Capture the cell that displays the provided text and extract its [x, y] central coordinate. 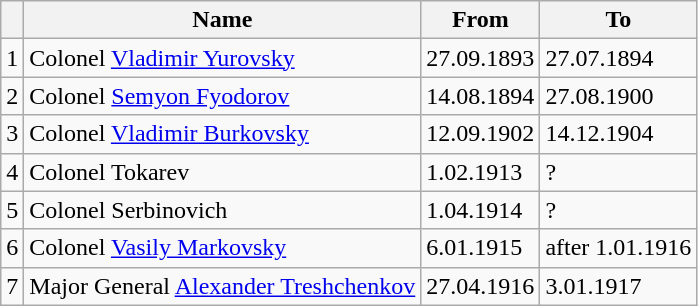
4 [12, 172]
To [618, 20]
6.01.1915 [480, 248]
1.02.1913 [480, 172]
Major General Alexander Treshchenkov [222, 286]
Colonel Semyon Fyodorov [222, 96]
6 [12, 248]
Colonel Vasily Markovsky [222, 248]
27.07.1894 [618, 58]
Colonel Tokarev [222, 172]
27.09.1893 [480, 58]
14.12.1904 [618, 134]
1.04.1914 [480, 210]
Colonel Vladimir Burkovsky [222, 134]
12.09.1902 [480, 134]
14.08.1894 [480, 96]
From [480, 20]
3 [12, 134]
7 [12, 286]
Name [222, 20]
Colonel Serbinovich [222, 210]
5 [12, 210]
27.08.1900 [618, 96]
3.01.1917 [618, 286]
Colonel Vladimir Yurovsky [222, 58]
27.04.1916 [480, 286]
after 1.01.1916 [618, 248]
1 [12, 58]
2 [12, 96]
